Identify which cell holds the provided text, then report its (X, Y) central coordinate. 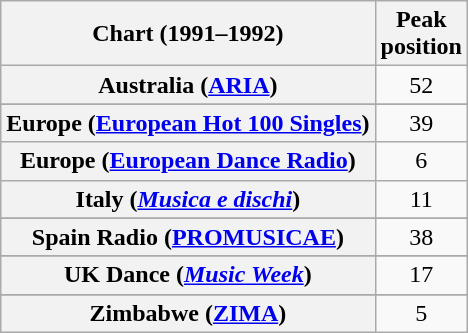
Zimbabwe (ZIMA) (188, 313)
Europe (European Dance Radio) (188, 161)
17 (421, 275)
38 (421, 237)
6 (421, 161)
Europe (European Hot 100 Singles) (188, 123)
Spain Radio (PROMUSICAE) (188, 237)
UK Dance (Music Week) (188, 275)
5 (421, 313)
52 (421, 85)
Peakposition (421, 34)
Italy (Musica e dischi) (188, 199)
Australia (ARIA) (188, 85)
11 (421, 199)
Chart (1991–1992) (188, 34)
39 (421, 123)
